Scan for the cell matching the given text and deliver its [x, y] coordinate at center. 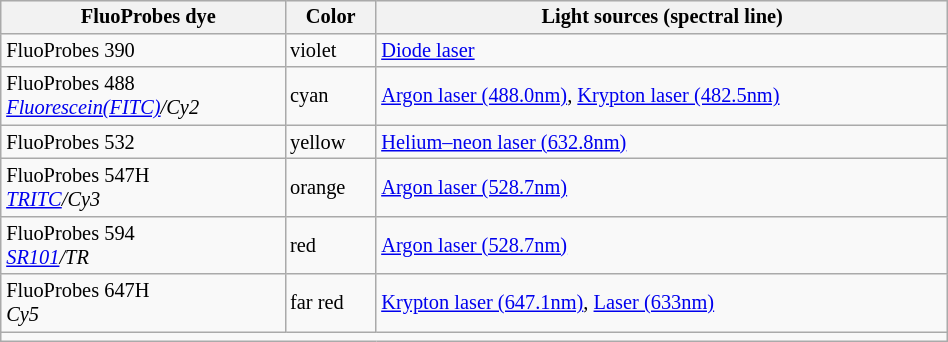
yellow [330, 142]
Light sources (spectral line) [662, 17]
cyan [330, 96]
Helium–neon laser (632.8nm) [662, 142]
FluoProbes dye [143, 17]
Argon laser (488.0nm), Krypton laser (482.5nm) [662, 96]
FluoProbes 594 SR101/TR [143, 245]
Krypton laser (647.1nm), Laser (633nm) [662, 303]
far red [330, 303]
FluoProbes 532 [143, 142]
FluoProbes 390 [143, 51]
violet [330, 51]
FluoProbes 647H Cy5 [143, 303]
red [330, 245]
Diode laser [662, 51]
FluoProbes 488 Fluorescein(FITC)/Cy2 [143, 96]
FluoProbes 547H TRITC/Cy3 [143, 188]
orange [330, 188]
Color [330, 17]
